Search for the cell housing the specified text and yield its (x, y) center coordinate. 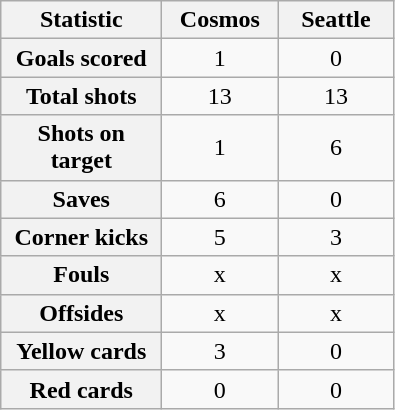
Saves (82, 199)
Total shots (82, 96)
Red cards (82, 389)
Offsides (82, 313)
Seattle (336, 20)
Yellow cards (82, 351)
Shots on target (82, 148)
Statistic (82, 20)
Cosmos (220, 20)
5 (220, 237)
Fouls (82, 275)
Goals scored (82, 58)
Corner kicks (82, 237)
